Return [X, Y] of the center of cell containing provided text 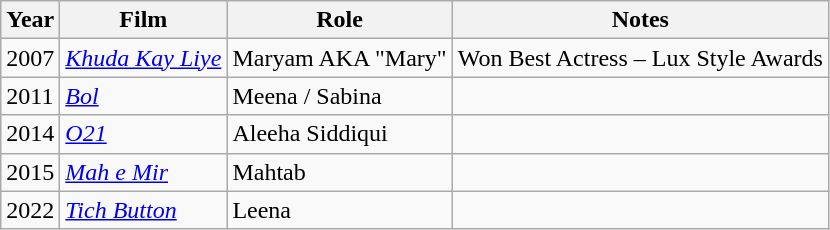
Won Best Actress – Lux Style Awards [640, 58]
Notes [640, 20]
Meena / Sabina [340, 96]
2015 [30, 172]
2011 [30, 96]
Aleeha Siddiqui [340, 134]
Year [30, 20]
Maryam AKA "Mary" [340, 58]
2022 [30, 210]
Film [144, 20]
Khuda Kay Liye [144, 58]
O21 [144, 134]
2007 [30, 58]
Bol [144, 96]
Tich Button [144, 210]
2014 [30, 134]
Role [340, 20]
Leena [340, 210]
Mah e Mir [144, 172]
Mahtab [340, 172]
